Identify which cell holds the provided text, then report its [X, Y] central coordinate. 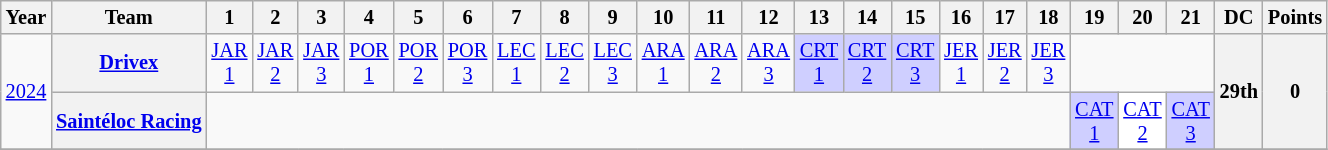
14 [867, 17]
21 [1191, 17]
LEC1 [516, 63]
16 [961, 17]
POR3 [468, 63]
ARA3 [768, 63]
15 [915, 17]
29th [1239, 92]
POR1 [368, 63]
Drivex [128, 63]
9 [613, 17]
LEC3 [613, 63]
JAR3 [321, 63]
JER3 [1049, 63]
Points [1295, 17]
2 [275, 17]
JAR2 [275, 63]
3 [321, 17]
4 [368, 17]
JAR1 [229, 63]
0 [1295, 92]
ARA2 [716, 63]
Saintéloc Racing [128, 121]
DC [1239, 17]
10 [664, 17]
6 [468, 17]
18 [1049, 17]
1 [229, 17]
20 [1142, 17]
2024 [26, 92]
12 [768, 17]
13 [819, 17]
CAT2 [1142, 121]
19 [1094, 17]
5 [418, 17]
CRT1 [819, 63]
CAT1 [1094, 121]
JER2 [1005, 63]
CRT2 [867, 63]
Year [26, 17]
11 [716, 17]
LEC2 [564, 63]
ARA1 [664, 63]
CAT3 [1191, 121]
Team [128, 17]
JER1 [961, 63]
17 [1005, 17]
8 [564, 17]
CRT3 [915, 63]
POR2 [418, 63]
7 [516, 17]
